Scan for the cell matching the given text and deliver its [x, y] coordinate at center. 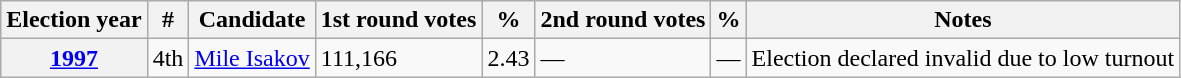
2nd round votes [623, 20]
1997 [74, 58]
1st round votes [398, 20]
2.43 [508, 58]
111,166 [398, 58]
Election declared invalid due to low turnout [963, 58]
# [168, 20]
4th [168, 58]
Election year [74, 20]
Candidate [252, 20]
Mile Isakov [252, 58]
Notes [963, 20]
